From the cell containing the given text, extract its center point as [x, y] coordinate. 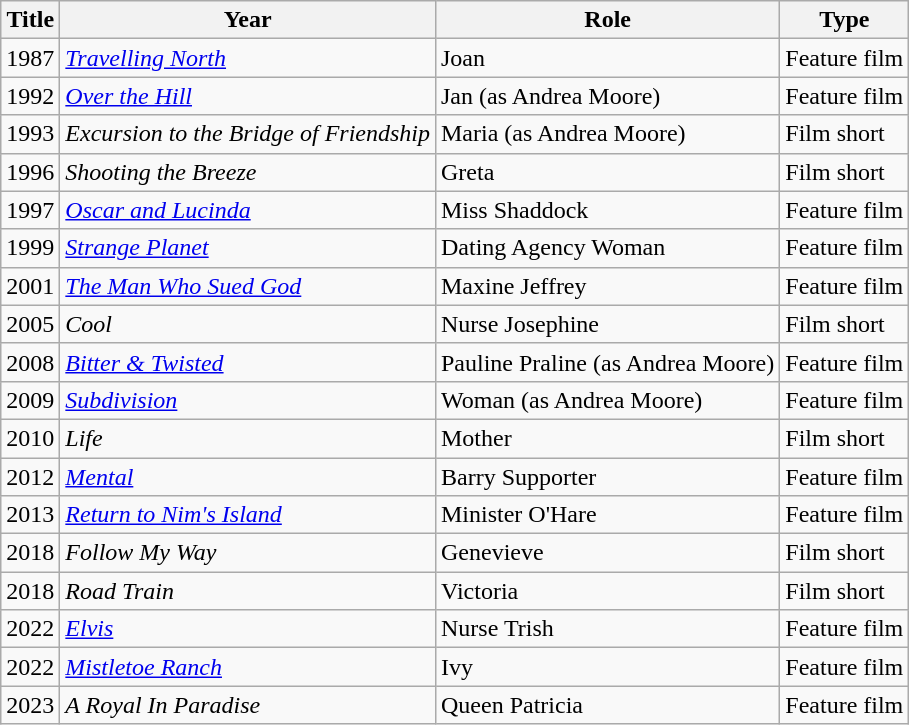
Strange Planet [248, 248]
Nurse Josephine [607, 324]
Maxine Jeffrey [607, 286]
The Man Who Sued God [248, 286]
2012 [30, 477]
Minister O'Hare [607, 515]
Woman (as Andrea Moore) [607, 400]
2005 [30, 324]
Mental [248, 477]
Jan (as Andrea Moore) [607, 96]
Barry Supporter [607, 477]
2010 [30, 438]
Mistletoe Ranch [248, 667]
1992 [30, 96]
Role [607, 20]
Year [248, 20]
Shooting the Breeze [248, 172]
2008 [30, 362]
Title [30, 20]
Oscar and Lucinda [248, 210]
Ivy [607, 667]
Bitter & Twisted [248, 362]
Subdivision [248, 400]
1987 [30, 58]
Life [248, 438]
1997 [30, 210]
2009 [30, 400]
2013 [30, 515]
Follow My Way [248, 553]
Victoria [607, 591]
Type [844, 20]
2023 [30, 705]
Elvis [248, 629]
Joan [607, 58]
Maria (as Andrea Moore) [607, 134]
Excursion to the Bridge of Friendship [248, 134]
A Royal In Paradise [248, 705]
2001 [30, 286]
1999 [30, 248]
1996 [30, 172]
Travelling North [248, 58]
Mother [607, 438]
1993 [30, 134]
Nurse Trish [607, 629]
Dating Agency Woman [607, 248]
Miss Shaddock [607, 210]
Pauline Praline (as Andrea Moore) [607, 362]
Road Train [248, 591]
Cool [248, 324]
Over the Hill [248, 96]
Queen Patricia [607, 705]
Greta [607, 172]
Return to Nim's Island [248, 515]
Genevieve [607, 553]
